Pinpoint the cell where the given text exists, returning its (x, y) midpoint coordinate. 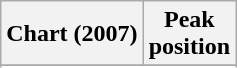
Peakposition (189, 34)
Chart (2007) (72, 34)
